Locate the cell with the specified text and output its [x, y] center coordinate. 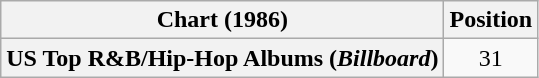
31 [491, 58]
Chart (1986) [222, 20]
Position [491, 20]
US Top R&B/Hip-Hop Albums (Billboard) [222, 58]
